For the text-containing cell, return its midpoint in [X, Y] coordinate format. 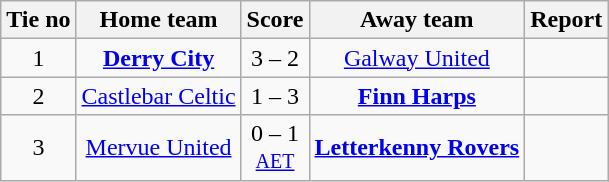
1 – 3 [275, 96]
Galway United [417, 58]
3 [38, 148]
Score [275, 20]
3 – 2 [275, 58]
Castlebar Celtic [158, 96]
Tie no [38, 20]
Derry City [158, 58]
Home team [158, 20]
1 [38, 58]
Away team [417, 20]
Finn Harps [417, 96]
0 – 1 AET [275, 148]
Mervue United [158, 148]
2 [38, 96]
Report [566, 20]
Letterkenny Rovers [417, 148]
